Pinpoint the cell where the given text exists, returning its (x, y) midpoint coordinate. 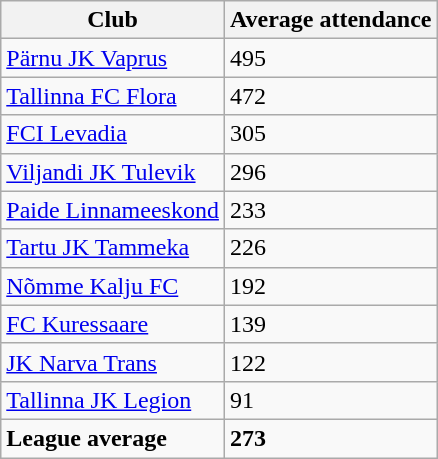
233 (330, 210)
296 (330, 172)
League average (113, 438)
91 (330, 400)
305 (330, 134)
Paide Linnameeskond (113, 210)
Average attendance (330, 20)
226 (330, 248)
Viljandi JK Tulevik (113, 172)
Club (113, 20)
Tartu JK Tammeka (113, 248)
Nõmme Kalju FC (113, 286)
472 (330, 96)
Pärnu JK Vaprus (113, 58)
192 (330, 286)
Tallinna JK Legion (113, 400)
139 (330, 324)
FCI Levadia (113, 134)
JK Narva Trans (113, 362)
122 (330, 362)
FC Kuressaare (113, 324)
Tallinna FC Flora (113, 96)
495 (330, 58)
273 (330, 438)
